Search for the cell housing the specified text and yield its [x, y] center coordinate. 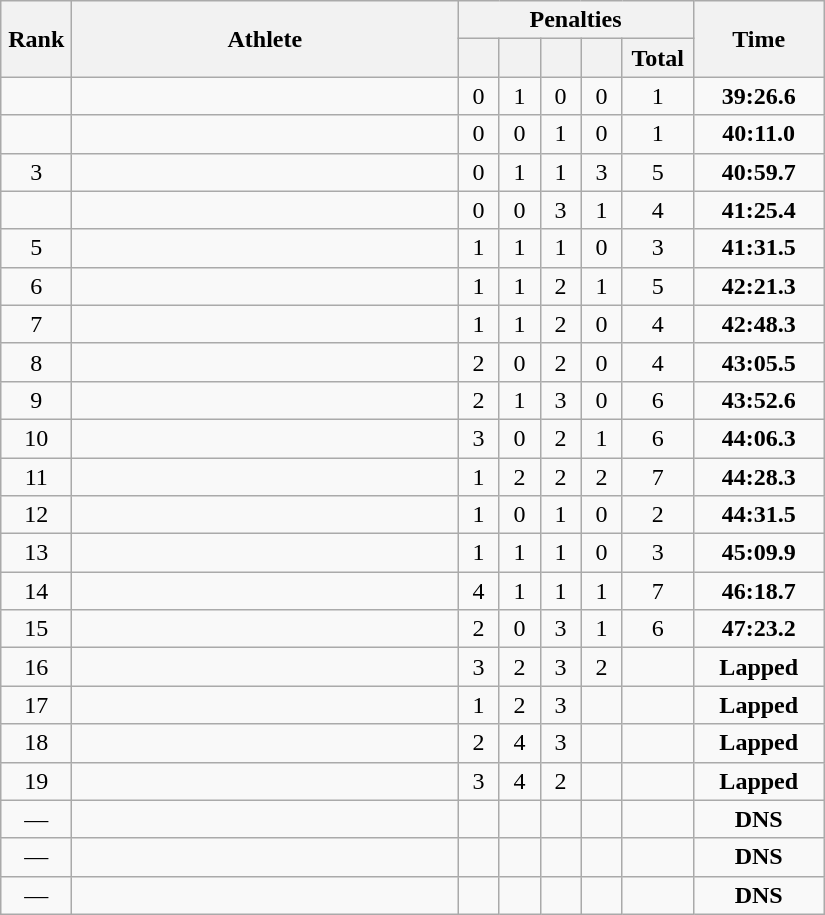
40:59.7 [758, 172]
45:09.9 [758, 553]
42:21.3 [758, 286]
Total [658, 58]
44:28.3 [758, 477]
Time [758, 39]
Athlete [265, 39]
Penalties [576, 20]
19 [36, 781]
13 [36, 553]
16 [36, 667]
43:05.5 [758, 362]
9 [36, 400]
41:25.4 [758, 210]
17 [36, 705]
Rank [36, 39]
43:52.6 [758, 400]
40:11.0 [758, 134]
44:31.5 [758, 515]
47:23.2 [758, 629]
14 [36, 591]
46:18.7 [758, 591]
39:26.6 [758, 96]
10 [36, 438]
11 [36, 477]
44:06.3 [758, 438]
42:48.3 [758, 324]
8 [36, 362]
15 [36, 629]
41:31.5 [758, 248]
12 [36, 515]
18 [36, 743]
